For the text-containing cell, return its midpoint in (X, Y) coordinate format. 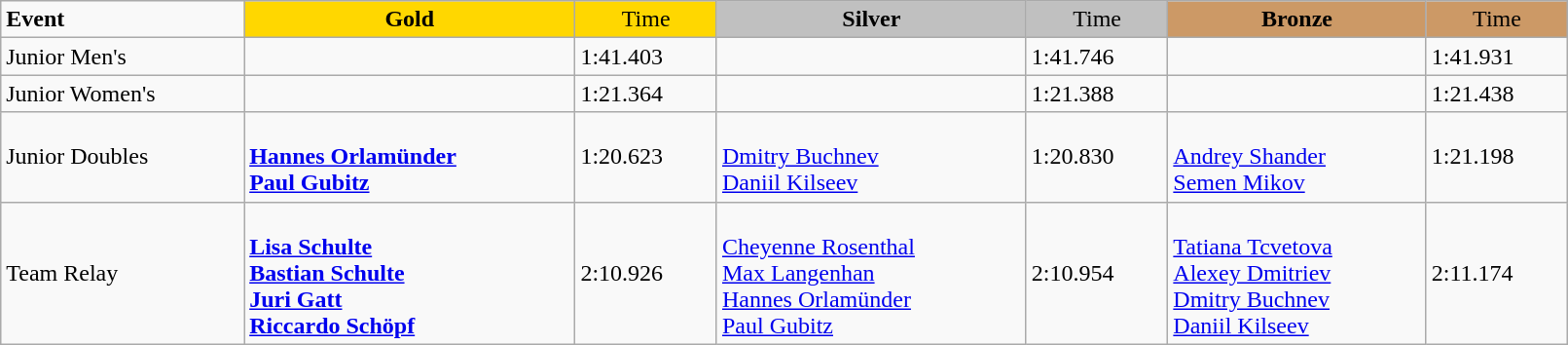
2:10.954 (1097, 273)
Team Relay (123, 273)
Cheyenne RosenthalMax LangenhanHannes OrlamünderPaul Gubitz (871, 273)
Gold (410, 19)
Lisa SchulteBastian SchulteJuri GattRiccardo Schöpf (410, 273)
1:21.198 (1497, 157)
1:41.403 (646, 57)
Junior Doubles (123, 157)
Junior Men's (123, 57)
Tatiana TcvetovaAlexey DmitrievDmitry BuchnevDaniil Kilseev (1296, 273)
1:41.931 (1497, 57)
2:11.174 (1497, 273)
1:20.623 (646, 157)
Silver (871, 19)
Dmitry BuchnevDaniil Kilseev (871, 157)
1:21.388 (1097, 94)
1:21.438 (1497, 94)
2:10.926 (646, 273)
Junior Women's (123, 94)
1:20.830 (1097, 157)
Event (123, 19)
1:41.746 (1097, 57)
1:21.364 (646, 94)
Bronze (1296, 19)
Andrey ShanderSemen Mikov (1296, 157)
Hannes OrlamünderPaul Gubitz (410, 157)
